From the cell containing the given text, extract its center point as (x, y) coordinate. 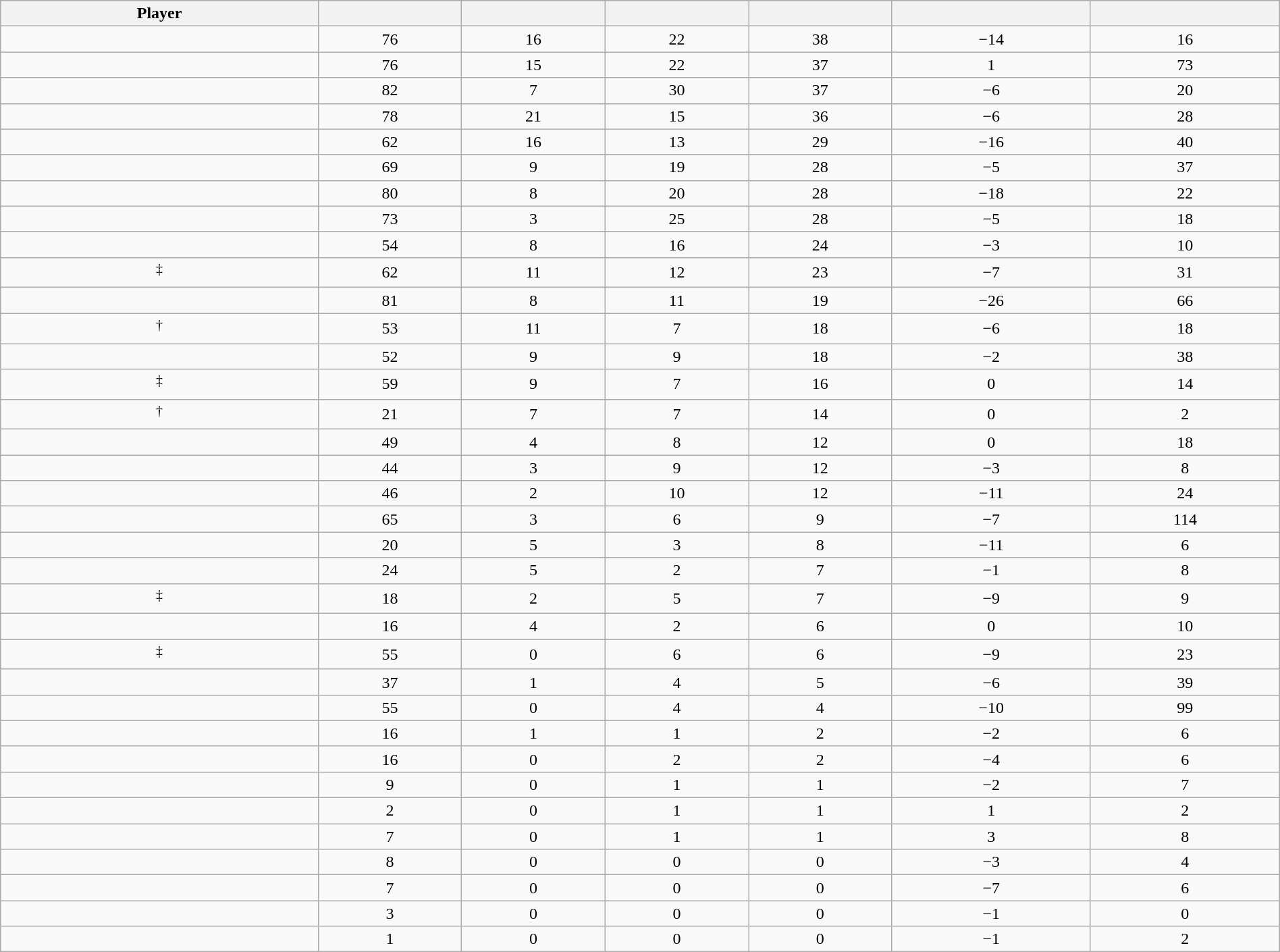
13 (676, 142)
40 (1185, 142)
99 (1185, 708)
53 (390, 328)
31 (1185, 273)
−4 (991, 759)
30 (676, 90)
80 (390, 193)
46 (390, 494)
81 (390, 300)
−10 (991, 708)
−18 (991, 193)
69 (390, 167)
65 (390, 519)
−16 (991, 142)
114 (1185, 519)
−14 (991, 39)
78 (390, 116)
66 (1185, 300)
−26 (991, 300)
59 (390, 385)
39 (1185, 682)
29 (820, 142)
82 (390, 90)
49 (390, 442)
25 (676, 219)
54 (390, 244)
44 (390, 468)
36 (820, 116)
Player (159, 14)
52 (390, 356)
